Locate the cell with the specified text and output its (x, y) center coordinate. 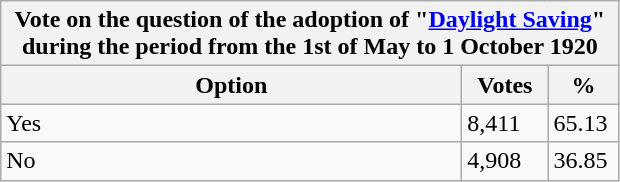
% (584, 85)
65.13 (584, 123)
Votes (505, 85)
8,411 (505, 123)
Yes (232, 123)
Vote on the question of the adoption of "Daylight Saving" during the period from the 1st of May to 1 October 1920 (310, 34)
36.85 (584, 161)
4,908 (505, 161)
Option (232, 85)
No (232, 161)
